Determine the [x, y] coordinate at the center of the cell enclosing the given text.  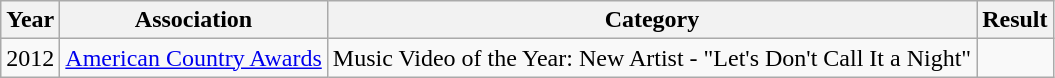
Result [1015, 20]
Music Video of the Year: New Artist - "Let's Don't Call It a Night" [652, 58]
Year [30, 20]
2012 [30, 58]
Association [194, 20]
Category [652, 20]
American Country Awards [194, 58]
